Output the [X, Y] coordinate of the center of the cell containing the given text.  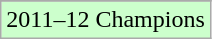
2011–12 Champions [106, 20]
